From the cell containing the given text, extract its center point as (x, y) coordinate. 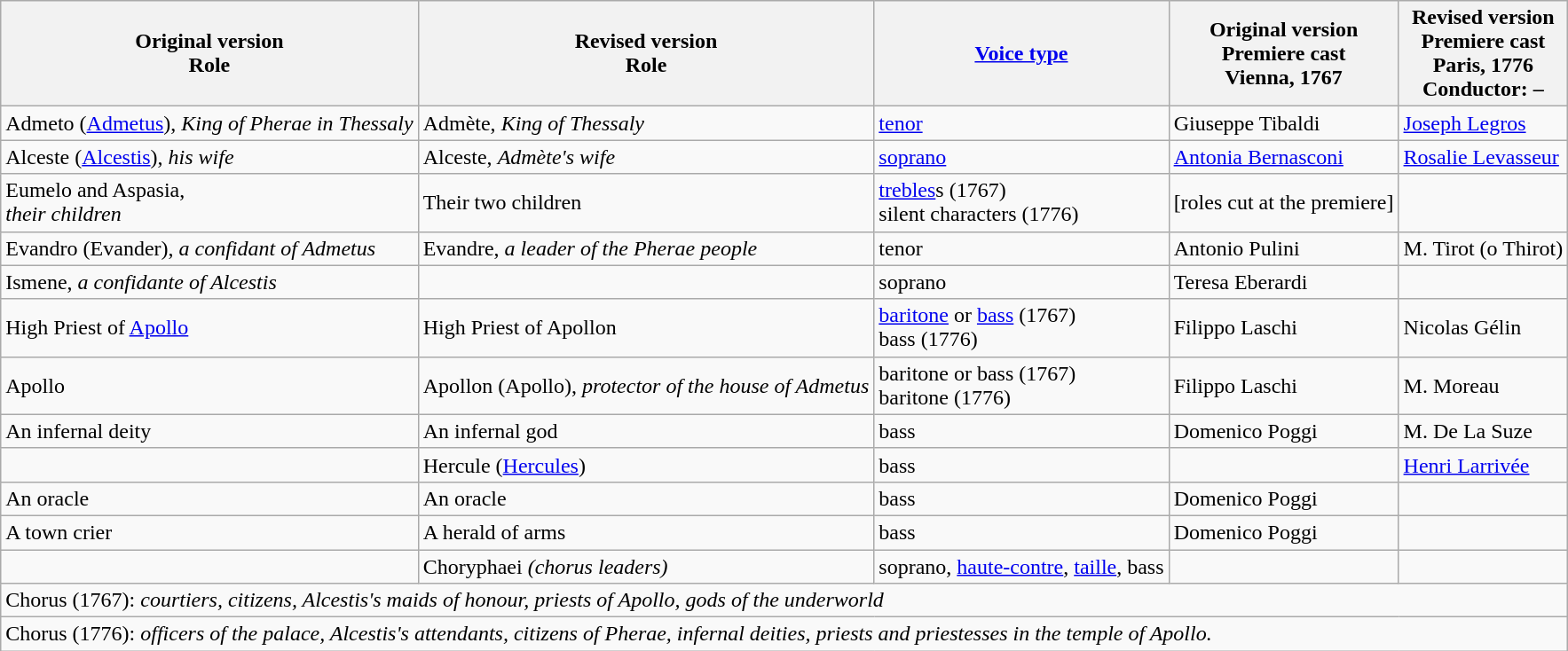
Antonio Pulini (1283, 248)
Original versionPremiere castVienna, 1767 (1283, 53)
Choryphaei (chorus leaders) (646, 567)
Revised versionPremiere castParis, 1776Conductor: – (1484, 53)
Apollon (Apollo), protector of the house of Admetus (646, 385)
Original versionRole (209, 53)
soprano, haute-contre, taille, bass (1021, 567)
Chorus (1776): officers of the palace, Alcestis's attendants, citizens of Pherae, infernal deities, priests and priestesses in the temple of Apollo. (784, 634)
High Priest of Apollon (646, 328)
Admeto (Admetus), King of Pherae in Thessaly (209, 123)
Alceste, Admète's wife (646, 157)
Evandre, a leader of the Pherae people (646, 248)
Teresa Eberardi (1283, 282)
Chorus (1767): courtiers, citizens, Alcestis's maids of honour, priests of Apollo, gods of the underworld (784, 600)
Revised versionRole (646, 53)
Henri Larrivée (1484, 465)
An infernal god (646, 431)
Joseph Legros (1484, 123)
Hercule (Hercules) (646, 465)
Voice type (1021, 53)
Apollo (209, 385)
baritone or bass (1767)bass (1776) (1021, 328)
High Priest of Apollo (209, 328)
An infernal deity (209, 431)
Giuseppe Tibaldi (1283, 123)
M. Moreau (1484, 385)
Alceste (Alcestis), his wife (209, 157)
[roles cut at the premiere] (1283, 202)
A town crier (209, 532)
A herald of arms (646, 532)
M. De La Suze (1484, 431)
Ismene, a confidante of Alcestis (209, 282)
Eumelo and Aspasia,their children (209, 202)
trebless (1767)silent characters (1776) (1021, 202)
baritone or bass (1767)baritone (1776) (1021, 385)
Antonia Bernasconi (1283, 157)
Admète, King of Thessaly (646, 123)
M. Tirot (o Thirot) (1484, 248)
Their two children (646, 202)
Nicolas Gélin (1484, 328)
Rosalie Levasseur (1484, 157)
Evandro (Evander), a confidant of Admetus (209, 248)
